From the cell containing the given text, extract its center point as [x, y] coordinate. 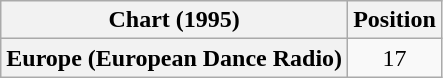
Chart (1995) [174, 20]
17 [395, 58]
Position [395, 20]
Europe (European Dance Radio) [174, 58]
